Scan for the cell matching the given text and deliver its (X, Y) coordinate at center. 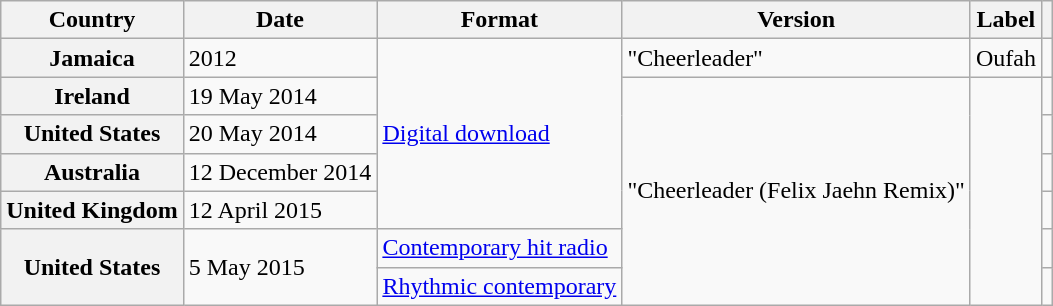
Version (796, 20)
"Cheerleader" (796, 58)
Oufah (1006, 58)
Rhythmic contemporary (500, 286)
Jamaica (92, 58)
"Cheerleader (Felix Jaehn Remix)" (796, 191)
5 May 2015 (280, 267)
Ireland (92, 96)
20 May 2014 (280, 134)
Date (280, 20)
Label (1006, 20)
Format (500, 20)
12 April 2015 (280, 210)
Contemporary hit radio (500, 248)
2012 (280, 58)
Country (92, 20)
United Kingdom (92, 210)
19 May 2014 (280, 96)
Australia (92, 172)
12 December 2014 (280, 172)
Digital download (500, 134)
